Identify which cell holds the provided text, then report its [X, Y] central coordinate. 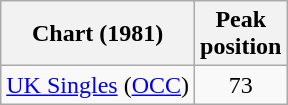
UK Singles (OCC) [98, 85]
Chart (1981) [98, 34]
73 [241, 85]
Peakposition [241, 34]
